Identify which cell holds the provided text, then report its [X, Y] central coordinate. 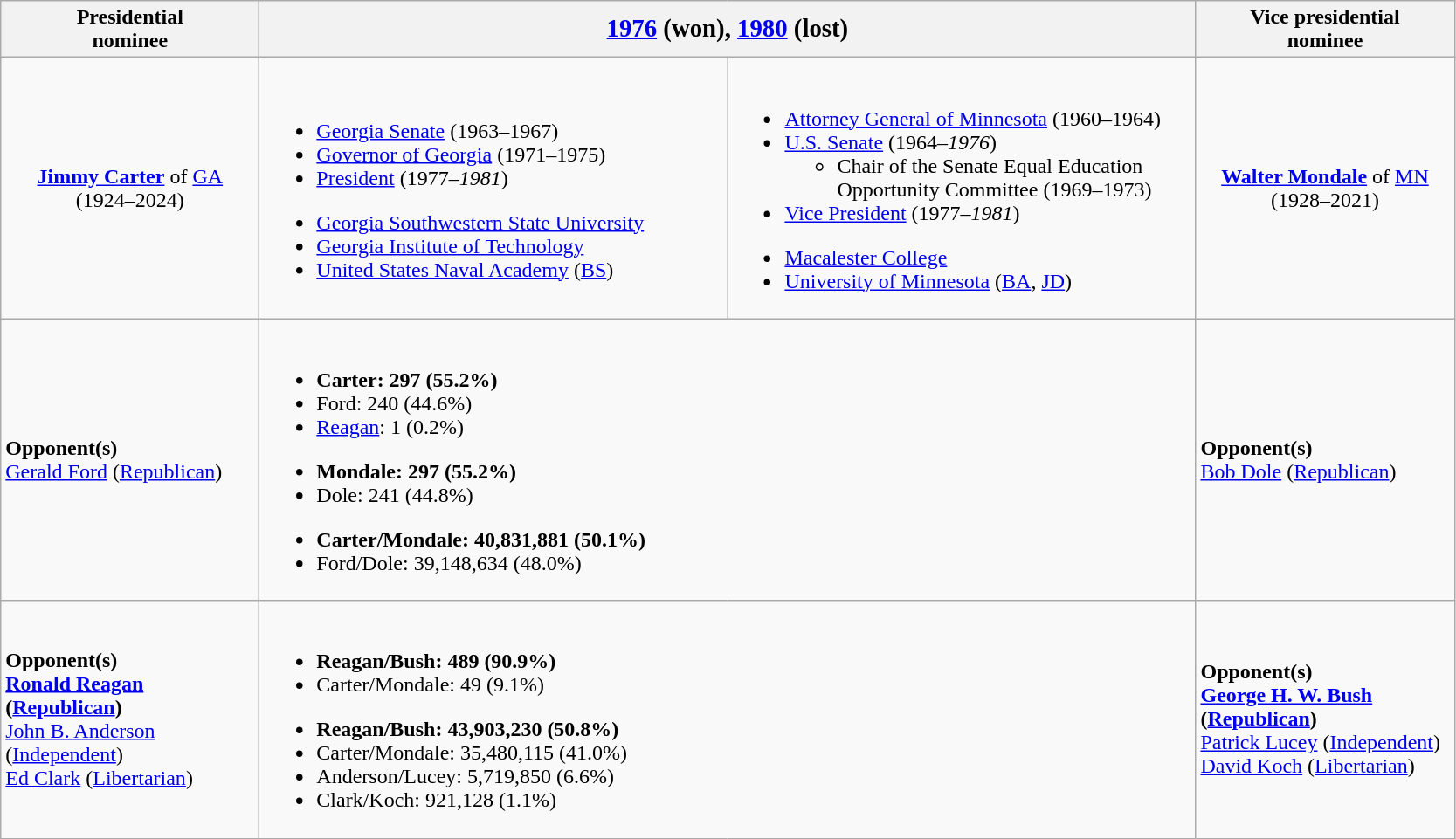
Presidentialnominee [130, 30]
1976 (won), 1980 (lost) [728, 30]
Opponent(s)Bob Dole (Republican) [1325, 459]
Opponent(s)George H. W. Bush (Republican)Patrick Lucey (Independent)David Koch (Libertarian) [1325, 719]
Vice presidentialnominee [1325, 30]
Opponent(s)Gerald Ford (Republican) [130, 459]
Opponent(s)Ronald Reagan (Republican)John B. Anderson (Independent)Ed Clark (Libertarian) [130, 719]
Walter Mondale of MN(1928–2021) [1325, 189]
Jimmy Carter of GA(1924–2024) [130, 189]
